Search for the cell housing the specified text and yield its [X, Y] center coordinate. 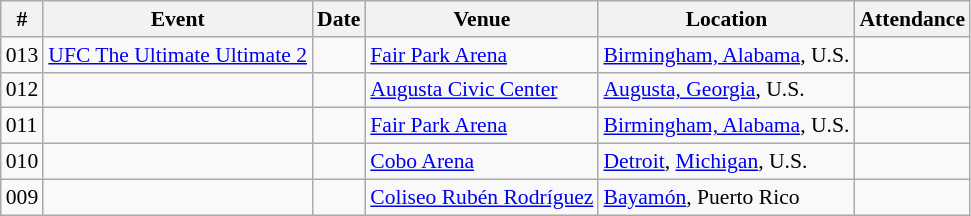
Coliseo Rubén Rodríguez [482, 197]
Date [338, 19]
012 [22, 90]
013 [22, 55]
Location [726, 19]
Augusta Civic Center [482, 90]
010 [22, 162]
# [22, 19]
009 [22, 197]
Bayamón, Puerto Rico [726, 197]
011 [22, 126]
Detroit, Michigan, U.S. [726, 162]
UFC The Ultimate Ultimate 2 [178, 55]
Cobo Arena [482, 162]
Event [178, 19]
Augusta, Georgia, U.S. [726, 90]
Attendance [912, 19]
Venue [482, 19]
